Return the (X, Y) coordinate for the center point of the cell that contains the specified text.  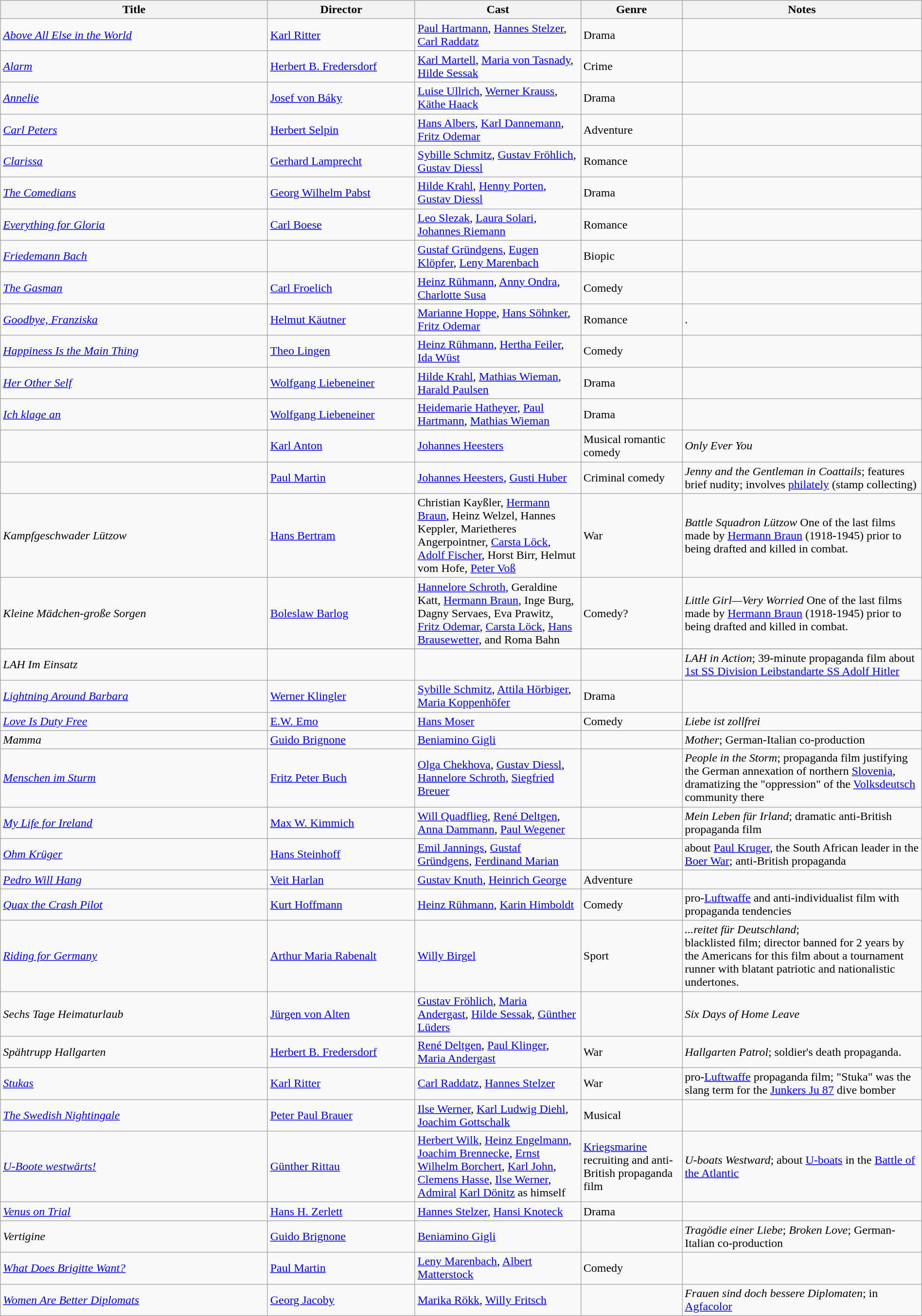
Notes (802, 10)
Only Ever You (802, 446)
The Gasman (134, 288)
Marianne Hoppe, Hans Söhnker, Fritz Odemar (498, 319)
Mein Leben für Irland; dramatic anti-British propaganda film (802, 823)
Willy Birgel (498, 956)
Leo Slezak, Laura Solari, Johannes Riemann (498, 225)
Lightning Around Barbara (134, 696)
U-boats Westward; about U-boats in the Battle of the Atlantic (802, 1167)
Frauen sind doch bessere Diplomaten; in Agfacolor (802, 1299)
Friedemann Bach (134, 256)
Fritz Peter Buch (341, 778)
Above All Else in the World (134, 35)
Everything for Gloria (134, 225)
Annelie (134, 98)
Carl Boese (341, 225)
U-Boote westwärts! (134, 1167)
Riding for Germany (134, 956)
Leny Marenbach, Albert Matterstock (498, 1268)
Happiness Is the Main Thing (134, 351)
LAH Im Einsatz (134, 664)
Hans Steinhoff (341, 854)
Johannes Heesters, Gusti Huber (498, 478)
Heinz Rühmann, Anny Ondra, Charlotte Susa (498, 288)
Women Are Better Diplomats (134, 1299)
Liebe ist zollfrei (802, 721)
Gustav Knuth, Heinrich George (498, 879)
Gerhard Lamprecht (341, 161)
Little Girl—Very Worried One of the last films made by Hermann Braun (1918-1945) prior to being drafted and killed in combat. (802, 613)
Carl Peters (134, 129)
Vertigine (134, 1236)
Ohm Krüger (134, 854)
Marika Rökk, Willy Fritsch (498, 1299)
Menschen im Sturm (134, 778)
Carl Raddatz, Hannes Stelzer (498, 1084)
Karl Anton (341, 446)
Peter Paul Brauer (341, 1116)
Werner Klingler (341, 696)
Ich klage an (134, 414)
Hans Bertram (341, 536)
Goodbye, Franziska (134, 319)
Cast (498, 10)
Love Is Duty Free (134, 721)
Josef von Báky (341, 98)
The Comedians (134, 193)
Luise Ullrich, Werner Krauss, Käthe Haack (498, 98)
Director (341, 10)
pro-Luftwaffe propaganda film; "Stuka" was the slang term for the Junkers Ju 87 dive bomber (802, 1084)
Comedy? (631, 613)
Hans Moser (498, 721)
about Paul Kruger, the South African leader in the Boer War; anti-British propaganda (802, 854)
Mother; German-Italian co-production (802, 740)
Herbert Wilk, Heinz Engelmann, Joachim Brennecke, Ernst Wilhelm Borchert, Karl John, Clemens Hasse, Ilse Werner, Admiral Karl Dönitz as himself (498, 1167)
Tragödie einer Liebe; Broken Love; German-Italian co-production (802, 1236)
Hilde Krahl, Mathias Wieman, Harald Paulsen (498, 382)
René Deltgen, Paul Klinger, Maria Andergast (498, 1052)
Jürgen von Alten (341, 1014)
Ilse Werner, Karl Ludwig Diehl, Joachim Gottschalk (498, 1116)
Carl Froelich (341, 288)
Kampfgeschwader Lützow (134, 536)
E.W. Emo (341, 721)
Hallgarten Patrol; soldier's death propaganda. (802, 1052)
My Life for Ireland (134, 823)
Sechs Tage Heimaturlaub (134, 1014)
Olga Chekhova, Gustav Diessl, Hannelore Schroth, Siegfried Breuer (498, 778)
Paul Hartmann, Hannes Stelzer, Carl Raddatz (498, 35)
Quax the Crash Pilot (134, 905)
Sybille Schmitz, Attila Hörbiger, Maria Koppenhöfer (498, 696)
Helmut Käutner (341, 319)
Crime (631, 66)
Kurt Hoffmann (341, 905)
Musical (631, 1116)
Arthur Maria Rabenalt (341, 956)
Heidemarie Hatheyer, Paul Hartmann, Mathias Wieman (498, 414)
Sport (631, 956)
Venus on Trial (134, 1211)
Pedro Will Hang (134, 879)
Mamma (134, 740)
Jenny and the Gentleman in Coattails; features brief nudity; involves philately (stamp collecting) (802, 478)
Johannes Heesters (498, 446)
Battle Squadron Lützow One of the last films made by Hermann Braun (1918-1945) prior to being drafted and killed in combat. (802, 536)
What Does Brigitte Want? (134, 1268)
. (802, 319)
Spähtrupp Hallgarten (134, 1052)
Hans Albers, Karl Dannemann, Fritz Odemar (498, 129)
Kriegsmarine recruiting and anti-British propaganda film (631, 1167)
LAH in Action; 39-minute propaganda film about 1st SS Division Leibstandarte SS Adolf Hitler (802, 664)
Herbert Selpin (341, 129)
Stukas (134, 1084)
Hans H. Zerlett (341, 1211)
Gustaf Gründgens, Eugen Klöpfer, Leny Marenbach (498, 256)
Clarissa (134, 161)
Hilde Krahl, Henny Porten, Gustav Diessl (498, 193)
Karl Martell, Maria von Tasnady, Hilde Sessak (498, 66)
Boleslaw Barlog (341, 613)
Georg Wilhelm Pabst (341, 193)
Title (134, 10)
Alarm (134, 66)
pro-Luftwaffe and anti-individualist film with propaganda tendencies (802, 905)
Emil Jannings, Gustaf Gründgens, Ferdinand Marian (498, 854)
Heinz Rühmann, Karin Himboldt (498, 905)
Gustav Fröhlich, Maria Andergast, Hilde Sessak, Günther Lüders (498, 1014)
Kleine Mädchen-große Sorgen (134, 613)
Six Days of Home Leave (802, 1014)
Hannes Stelzer, Hansi Knoteck (498, 1211)
Her Other Self (134, 382)
Max W. Kimmich (341, 823)
Günther Rittau (341, 1167)
Sybille Schmitz, Gustav Fröhlich, Gustav Diessl (498, 161)
Criminal comedy (631, 478)
The Swedish Nightingale (134, 1116)
Veit Harlan (341, 879)
Theo Lingen (341, 351)
Georg Jacoby (341, 1299)
Hannelore Schroth, Geraldine Katt, Hermann Braun, Inge Burg, Dagny Servaes, Eva Prawitz, Fritz Odemar, Carsta Löck, Hans Brausewetter, and Roma Bahn (498, 613)
Musical romantic comedy (631, 446)
Genre (631, 10)
Biopic (631, 256)
Heinz Rühmann, Hertha Feiler, Ida Wüst (498, 351)
Will Quadflieg, René Deltgen, Anna Dammann, Paul Wegener (498, 823)
